Extract the (X, Y) coordinate from the center of the cell holding the provided text.  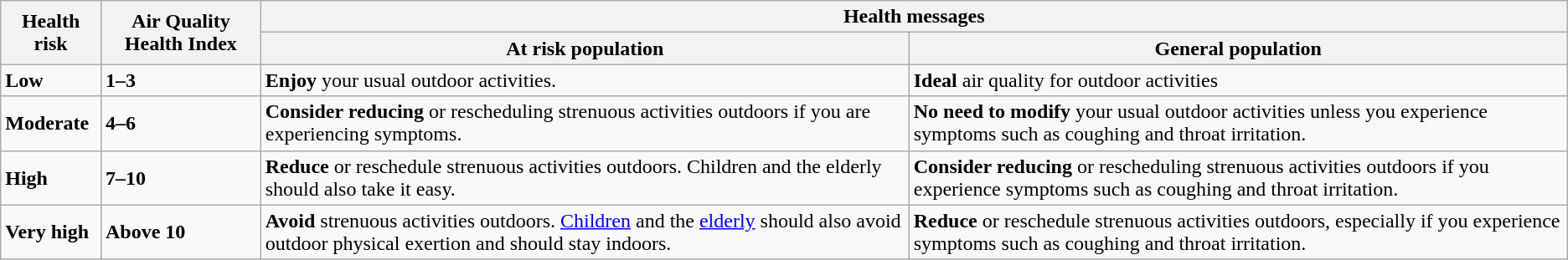
1–3 (181, 80)
Reduce or reschedule strenuous activities outdoors. Children and the elderly should also take it easy. (585, 177)
At risk population (585, 48)
Low (51, 80)
Avoid strenuous activities outdoors. Children and the elderly should also avoid outdoor physical exertion and should stay indoors. (585, 232)
High (51, 177)
Health messages (914, 17)
Consider reducing or rescheduling strenuous activities outdoors if you experience symptoms such as coughing and throat irritation. (1238, 177)
No need to modify your usual outdoor activities unless you experience symptoms such as coughing and throat irritation. (1238, 124)
4–6 (181, 124)
Consider reducing or rescheduling strenuous activities outdoors if you are experiencing symptoms. (585, 124)
General population (1238, 48)
Enjoy your usual outdoor activities. (585, 80)
Health risk (51, 33)
Air Quality Health Index (181, 33)
Very high (51, 232)
7–10 (181, 177)
Above 10 (181, 232)
Reduce or reschedule strenuous activities outdoors, especially if you experience symptoms such as coughing and throat irritation. (1238, 232)
Moderate (51, 124)
Ideal air quality for outdoor activities (1238, 80)
